Determine the (X, Y) coordinate at the center of the cell enclosing the given text.  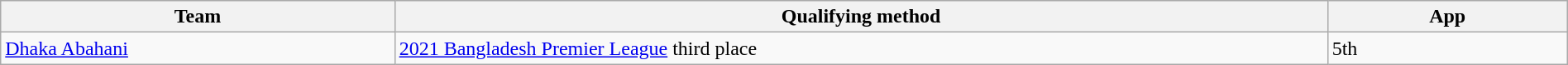
5th (1447, 48)
Dhaka Abahani (198, 48)
Team (198, 17)
App (1447, 17)
Qualifying method (861, 17)
2021 Bangladesh Premier League third place (861, 48)
